Detect which cell encompasses the target text, then output its [X, Y] center coordinate. 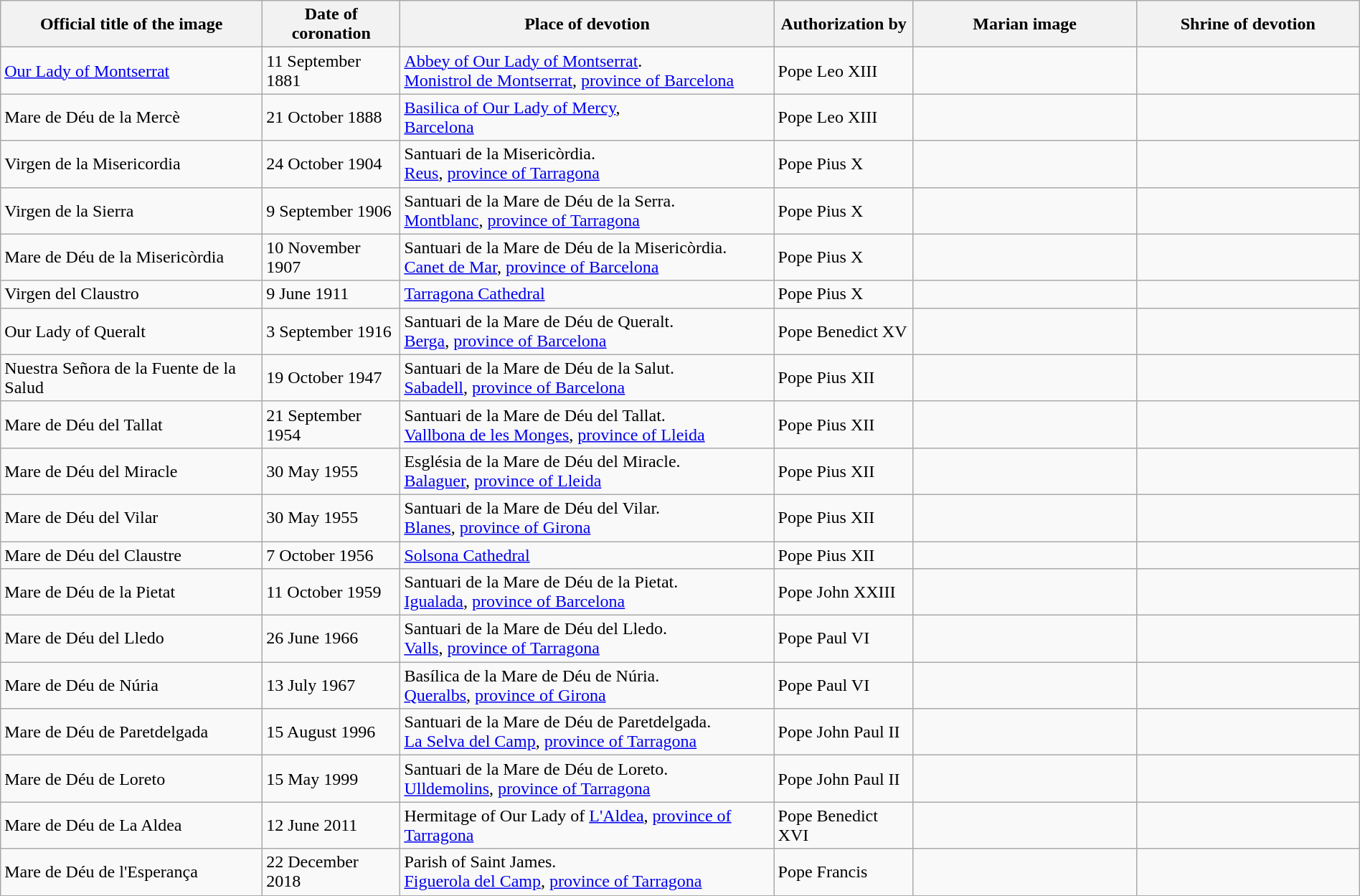
11 September 1881 [331, 70]
Mare de Déu de la Mercè [132, 118]
Santuari de la Mare de Déu del Lledo.Valls, province of Tarragona [587, 638]
Mare de Déu de La Aldea [132, 825]
Our Lady of Queralt [132, 331]
Mare de Déu de Loreto [132, 779]
3 September 1916 [331, 331]
9 June 1911 [331, 294]
Santuari de la Mare de Déu de Paretdelgada.La Selva del Camp, province of Tarragona [587, 732]
Mare de Déu de la Pietat [132, 593]
9 September 1906 [331, 211]
Mare de Déu del Tallat [132, 425]
26 June 1966 [331, 638]
13 July 1967 [331, 686]
21 September 1954 [331, 425]
Santuari de la Mare de Déu del Tallat.Vallbona de les Monges, province of Lleida [587, 425]
Santuari de la Mare de Déu de Loreto.Ulldemolins, province of Tarragona [587, 779]
Pope John XXIII [844, 593]
Marian image [1024, 24]
Pope Benedict XVI [844, 825]
Mare de Déu de Núria [132, 686]
Solsona Cathedral [587, 555]
11 October 1959 [331, 593]
Santuari de la Mare de Déu de la Salut.Sabadell, province of Barcelona [587, 377]
Authorization by [844, 24]
Nuestra Señora de la Fuente de la Salud [132, 377]
Hermitage of Our Lady of L'Aldea, province of Tarragona [587, 825]
Santuari de la Mare de Déu del Vilar.Blanes, province of Girona [587, 518]
Our Lady of Montserrat [132, 70]
Place of devotion [587, 24]
15 May 1999 [331, 779]
Santuari de la Mare de Déu de Queralt.Berga, province of Barcelona [587, 331]
Basílica de la Mare de Déu de Núria.Queralbs, province of Girona [587, 686]
12 June 2011 [331, 825]
7 October 1956 [331, 555]
Santuari de la Mare de Déu de la Serra.Montblanc, province of Tarragona [587, 211]
Pope Francis [844, 872]
Parish of Saint James.Figuerola del Camp, province of Tarragona [587, 872]
19 October 1947 [331, 377]
Shrine of devotion [1248, 24]
Virgen de la Sierra [132, 211]
Mare de Déu del Lledo [132, 638]
Pope Benedict XV [844, 331]
Església de la Mare de Déu del Miracle.Balaguer, province of Lleida [587, 471]
Date of coronation [331, 24]
Virgen del Claustro [132, 294]
Mare de Déu de l'Esperança [132, 872]
10 November 1907 [331, 257]
Virgen de la Misericordia [132, 164]
Mare de Déu del Vilar [132, 518]
Abbey of Our Lady of Montserrat.Monistrol de Montserrat, province of Barcelona [587, 70]
Santuari de la Mare de Déu de la Misericòrdia.Canet de Mar, province of Barcelona [587, 257]
Tarragona Cathedral [587, 294]
Mare de Déu de la Misericòrdia [132, 257]
Santuari de la Mare de Déu de la Pietat.Igualada, province of Barcelona [587, 593]
Mare de Déu de Paretdelgada [132, 732]
Official title of the image [132, 24]
15 August 1996 [331, 732]
Basilica of Our Lady of Mercy,Barcelona [587, 118]
Mare de Déu del Miracle [132, 471]
Mare de Déu del Claustre [132, 555]
24 October 1904 [331, 164]
21 October 1888 [331, 118]
Santuari de la Misericòrdia.Reus, province of Tarragona [587, 164]
22 December 2018 [331, 872]
